For the text-containing cell, return its midpoint in [x, y] coordinate format. 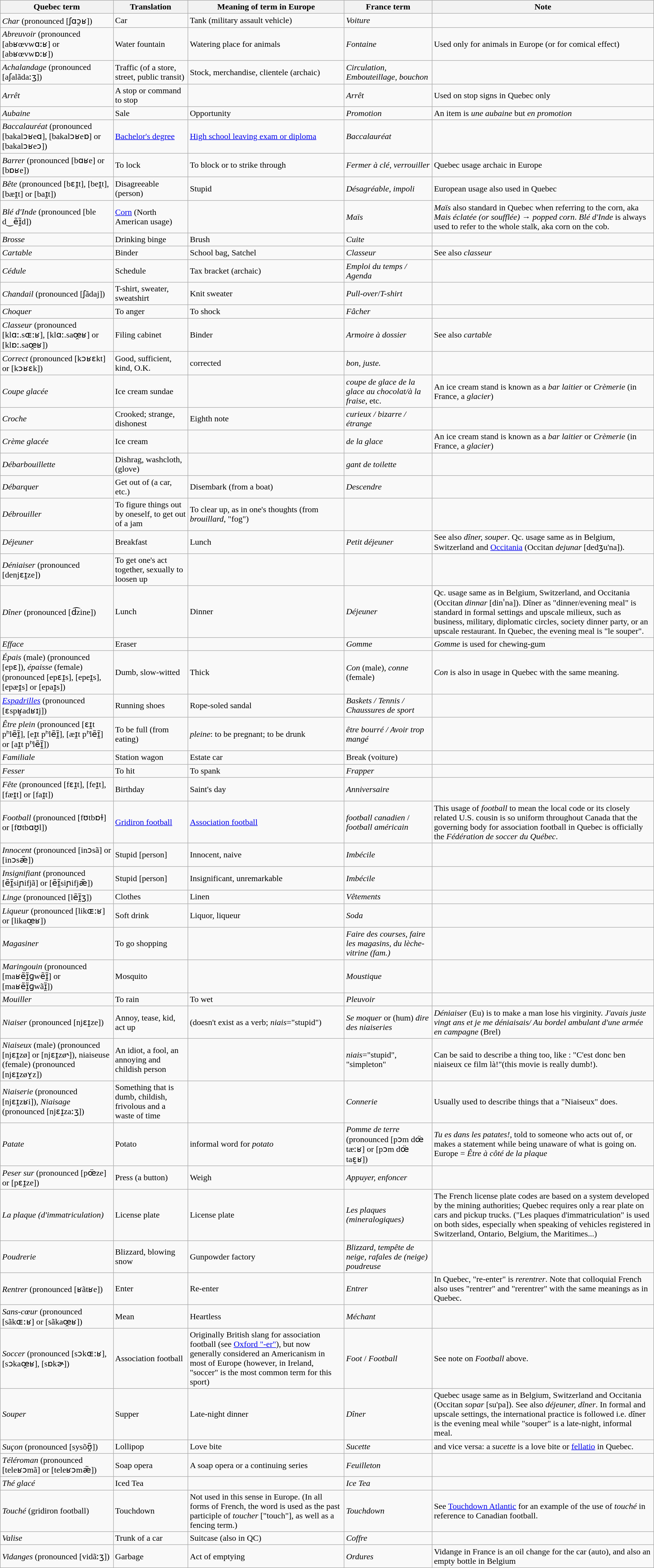
School bag, Satchel [266, 253]
Note [543, 7]
Promotion [388, 113]
To go shopping [151, 944]
Translation [151, 7]
Can be said to describe a thing too, like : "C'est donc ben niaiseux ce film là!"(this movie is really dumb!). [543, 1060]
Crème glacée [57, 442]
Fâcher [388, 312]
curieux / bizarre / étrange [388, 419]
Bachelor's degree [151, 136]
Mean [151, 1316]
Rope-soled sandal [266, 706]
niais="stupid", "simpleton" [388, 1060]
To rain [151, 1000]
Croche [57, 419]
Débarquer [57, 487]
football canadien / football américain [388, 822]
Dinner [266, 612]
Fontaine [388, 44]
Valise [57, 1538]
To figure things out by oneself, to get out of a jam [151, 514]
Désagréable, impoli [388, 189]
Achalandage (pronounced [aʃalãdaːʒ]) [57, 72]
To get one's act together, sexually to loosen up [151, 570]
Soccer (pronounced [sɔkɶːʁ], [sɔkaœ̯ʁ], [sɒkɚ]) [57, 1358]
Gridiron football [151, 822]
Linen [266, 897]
Choquer [57, 312]
Petit déjeuner [388, 542]
Vidange in France is an oil change for the car (auto), and also an empty bottle in Belgium [543, 1556]
Re-enter [266, 1289]
Aubaine [57, 113]
To lock [151, 165]
Innocent (pronounced [inɔsã] or [inɔsæ̃]) [57, 855]
Entrer [388, 1289]
Efface [57, 644]
Suitcase (also in QC) [266, 1538]
Descendre [388, 487]
Dîner (pronounced [d͡zine]) [57, 612]
Correct (pronounced [kɔʁɛkt] or [kɔʁɛk]) [57, 363]
Coupe glacée [57, 391]
Maringouin (pronounced [maʁẽɪ̯̃ɡwẽɪ̯̃] or [maʁẽɪ̯̃ɡwãɪ̯̃]) [57, 976]
Sans-cœur (pronounced [sãkɶːʁ] or [sãkaœ̯ʁ]) [57, 1316]
Cédule [57, 270]
informal word for potato [266, 1144]
bon, juste. [388, 363]
Saint's day [266, 789]
Liquor, liqueur [266, 916]
Lollipop [151, 1446]
Foot / Football [388, 1358]
Suçon (pronounced [sysõʊ̯̃]) [57, 1446]
Pull-over/T-shirt [388, 293]
Gunpowder factory [266, 1257]
Football (pronounced [fʊtbɒɫ] or [fʊtbɑʊ̯l]) [57, 822]
Love bite [266, 1446]
Char (pronounced [ʃɑɔ̯ʁ]) [57, 21]
Not used in this sense in Europe. (In all forms of French, the word is used as the past participle of toucher ["touch"], as well as a fencing term.) [266, 1511]
Garbage [151, 1556]
Linge (pronounced [lẽɪ̯̃ʒ]) [57, 897]
Baskets / Tennis / Chaussures de sport [388, 706]
être bourré / Avoir trop mangé [388, 734]
Barrer (pronounced [bɑʁe] or [bɒʁe]) [57, 165]
Être plein (pronounced [ɛɪ̯t pʰlẽɪ̯̃], [eɪ̯t pʰlẽɪ̯̃], [æɪ̯t pʰlẽɪ̯̃] or [aɪ̯t pʰlẽɪ̯̃]) [57, 734]
Débrouiller [57, 514]
Patate [57, 1144]
Breakfast [151, 542]
Fermer à clé, verrouiller [388, 165]
Schedule [151, 270]
Circulation, Embouteillage, bouchon [388, 72]
Épais (male) (pronounced [epɛ]), épaisse (female) (pronounced [epɛɪ̯s], [epeɪ̯s], [epæɪ̯s] or [epaɪ̯s]) [57, 672]
Trunk of a car [151, 1538]
See also classeur [543, 253]
Late-night dinner [266, 1414]
Something that is dumb, childish, frivolous and a waste of time [151, 1102]
Corn (North American usage) [151, 217]
Con is also in usage in Quebec with the same meaning. [543, 672]
To clear up, as in one's thoughts (from brouillard, "fog") [266, 514]
Armoire à dossier [388, 335]
Clothes [151, 897]
A stop or command to stop [151, 95]
Espadrilles (pronounced [ɛspʁ̥adʁɪj]) [57, 706]
See note on Football above. [543, 1358]
Used only for animals in Europe (or for comical effect) [543, 44]
Soft drink [151, 916]
To hit [151, 771]
Classeur (pronounced [klɑː.sɶːʁ], [klɑː.saœ̯ʁ] or [klɒː.saœ̯ʁ]) [57, 335]
Filing cabinet [151, 335]
Touché (gridiron football) [57, 1511]
Thé glacé [57, 1483]
In Quebec, "re-enter" is rerentrer. Note that colloquial French also uses "rentrer" and "rerentrer" with the same meanings as in Quebec. [543, 1289]
T-shirt, sweater, sweatshirt [151, 293]
Gomme is used for chewing-gum [543, 644]
Insignificant, unremarkable [266, 878]
gant de toilette [388, 464]
Frapper [388, 771]
Fête (pronounced [fɛɪ̯t], [feɪ̯t], [fæɪ̯t] or [faɪ̯t]) [57, 789]
Quebec usage archaic in Europe [543, 165]
Maïs [388, 217]
Tank (military assault vehicle) [266, 21]
Brosse [57, 239]
Mouiller [57, 1000]
Mosquito [151, 976]
Used on stop signs in Quebec only [543, 95]
Meaning of term in Europe [266, 7]
Sucette [388, 1446]
de la glace [388, 442]
Act of emptying [266, 1556]
Téléroman (pronounced [teleʁɔmã] or [teleʁɔmæ̃]) [57, 1465]
High school leaving exam or diploma [266, 136]
Dishrag, washcloth, (glove) [151, 464]
Méchant [388, 1316]
Brush [266, 239]
Gomme [388, 644]
Moustique [388, 976]
Blé d'Inde (pronounced [ble d‿ẽɪ̯̃d]) [57, 217]
Connerie [388, 1102]
To spank [266, 771]
Break (voiture) [388, 757]
Quebec term [57, 7]
Running shoes [151, 706]
and vice versa: a sucette is a love bite or fellatio in Quebec. [543, 1446]
Opportunity [266, 113]
Knit sweater [266, 293]
Classeur [388, 253]
Anniversaire [388, 789]
Usually used to describe things that a "Niaiseux" does. [543, 1102]
corrected [266, 363]
Feuilleton [388, 1465]
Déniaiser (Eu) is to make a man lose his virginity. J'avais juste vingt ans et je me déniaisais/ Au bordel ambulant d'une armée en campagne (Brel) [543, 1022]
Vidanges (pronounced [vidãːʒ]) [57, 1556]
An item is une aubaine but en promotion [543, 113]
Les plaques (mineralogiques) [388, 1215]
Vêtements [388, 897]
Estate car [266, 757]
Soda [388, 916]
Voiture [388, 21]
Débarbouillette [57, 464]
An idiot, a fool, an annoying and childish person [151, 1060]
Familiale [57, 757]
pleine: to be pregnant; to be drunk [266, 734]
Poudrerie [57, 1257]
Emploi du temps / Agenda [388, 270]
Baccalauréat (pronounced [bakalɔʁeɑ], [bakalɔʁeɒ] or [bakalɔʁeɔ]) [57, 136]
Chandail (pronounced [ʃãdaj]) [57, 293]
Get out of (a car, etc.) [151, 487]
Potato [151, 1144]
Appuyer, enfoncer [388, 1178]
Eraser [151, 644]
Se moquer or (hum) dire des niaiseries [388, 1022]
Liqueur (pronounced [likɶːʁ] or [likaœ̯ʁ]) [57, 916]
Pomme de terre (pronounced [pɔm dœ̈ tæːʁ] or [pɔm dœ̈ taɛ̯ʁ]) [388, 1144]
Rentrer (pronounced [ʁãtʁe]) [57, 1289]
To wet [266, 1000]
Magasiner [57, 944]
Innocent, naive [266, 855]
Thick [266, 672]
Sale [151, 113]
Station wagon [151, 757]
Pleuvoir [388, 1000]
Baccalauréat [388, 136]
Cuite [388, 239]
Insignifiant (pronounced [ẽɪ̯̃siɲifjã] or [ẽɪ̯̃siɲifjæ̃]) [57, 878]
Faire des courses, faire les magasins, du lèche-vitrine (fam.) [388, 944]
Supper [151, 1414]
Press (a button) [151, 1178]
Déniaiser (pronounced [denjɛɪ̯ze]) [57, 570]
Niaiseux (male) (pronounced [njɛɪ̯zø] or [njɛɪ̯zø˞]), niaiseuse (female) (pronounced [njɛɪ̯zøʏ̯z]) [57, 1060]
Water fountain [151, 44]
Ordures [388, 1556]
Eighth note [266, 419]
La plaque (d'immatriculation) [57, 1215]
Crooked; strange, dishonest [151, 419]
A soap opera or a continuing series [266, 1465]
Weigh [266, 1178]
Ice cream sundae [151, 391]
Soap opera [151, 1465]
Stock, merchandise, clientele (archaic) [266, 72]
Bête (pronounced [bɛɪ̯t], [beɪ̯t], [bæɪ̯t] or [baɪ̯t]) [57, 189]
Stupid [266, 189]
To block or to strike through [266, 165]
Blizzard, tempête de neige, rafales de (neige) poudreuse [388, 1257]
Heartless [266, 1316]
Souper [57, 1414]
coupe de glace de la glace au chocolat/à la fraise, etc. [388, 391]
Car [151, 21]
See also cartable [543, 335]
Niaiserie (pronounced [njɛɪ̯zʁi]), Niaisage (pronounced [njɛɪ̯zaːʒ]) [57, 1102]
Dumb, slow-witted [151, 672]
To be full (from eating) [151, 734]
Blizzard, blowing snow [151, 1257]
Ice cream [151, 442]
Peser sur (pronounced [pœ̈ze] or [pɛɪ̯ze]) [57, 1178]
Con (male), conne (female) [388, 672]
Dîner [388, 1414]
Iced Tea [151, 1483]
Drinking binge [151, 239]
Disembark (from a boat) [266, 487]
See Touchdown Atlantic for an example of the use of touché in reference to Canadian football. [543, 1511]
Cartable [57, 253]
Watering place for animals [266, 44]
France term [388, 7]
Enter [151, 1289]
Niaiser (pronounced [njɛɪ̯ze]) [57, 1022]
European usage also used in Quebec [543, 189]
Good, sufficient, kind, O.K. [151, 363]
To anger [151, 312]
To shock [266, 312]
Ice Tea [388, 1483]
Traffic (of a store, street, public transit) [151, 72]
Birthday [151, 789]
See also dîner, souper. Qc. usage same as in Belgium, Switzerland and Occitania (Occitan dejunar [dedʒu'na]). [543, 542]
Tax bracket (archaic) [266, 270]
Disagreeable (person) [151, 189]
(doesn't exist as a verb; niais="stupid") [266, 1022]
Coffre [388, 1538]
Abreuvoir (pronounced [abʁœvwɑːʁ] or [abʁœvwɒːʁ]) [57, 44]
Annoy, tease, kid, act up [151, 1022]
Fesser [57, 771]
